For the text-containing cell, return its midpoint in [X, Y] coordinate format. 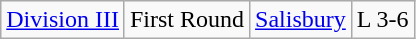
Division III [63, 20]
L 3-6 [382, 20]
First Round [186, 20]
Salisbury [301, 20]
